Identify which cell holds the provided text, then report its [x, y] central coordinate. 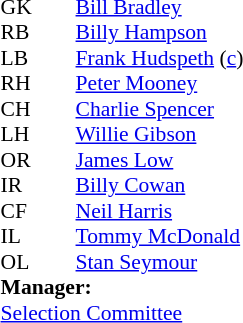
LB [20, 58]
LH [20, 135]
RB [20, 33]
CH [20, 109]
OR [20, 160]
IL [20, 237]
IR [20, 185]
CF [20, 211]
OL [20, 262]
RH [20, 83]
